Output the [X, Y] coordinate of the center of the cell containing the given text.  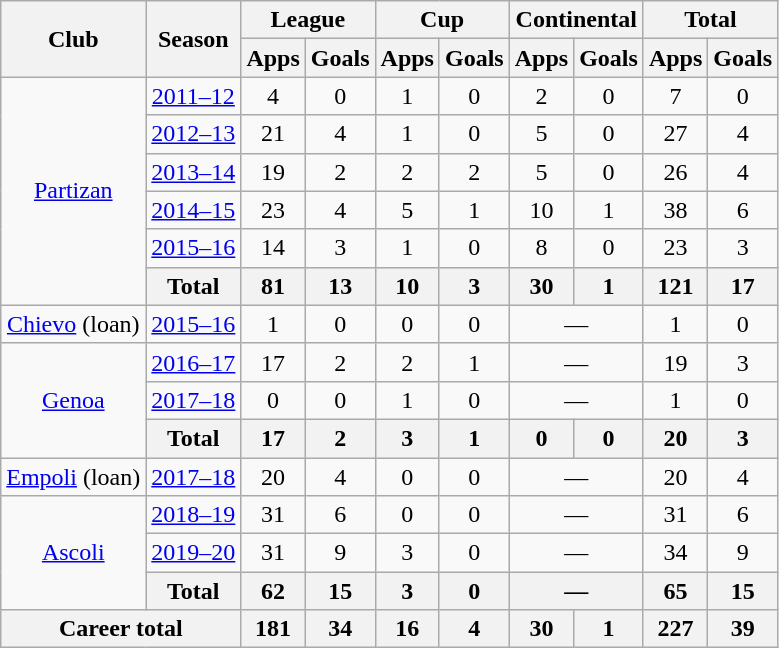
Continental [576, 20]
2013–14 [194, 172]
16 [407, 629]
81 [273, 286]
38 [675, 210]
8 [541, 248]
Club [74, 39]
2019–20 [194, 553]
62 [273, 591]
Chievo (loan) [74, 324]
Season [194, 39]
2014–15 [194, 210]
2011–12 [194, 96]
Ascoli [74, 553]
181 [273, 629]
League [308, 20]
227 [675, 629]
Career total [121, 629]
121 [675, 286]
26 [675, 172]
2018–19 [194, 515]
65 [675, 591]
Cup [442, 20]
21 [273, 134]
2012–13 [194, 134]
Partizan [74, 191]
Empoli (loan) [74, 477]
39 [743, 629]
2016–17 [194, 362]
14 [273, 248]
27 [675, 134]
7 [675, 96]
13 [340, 286]
Genoa [74, 400]
